From the cell containing the given text, extract its center point as (X, Y) coordinate. 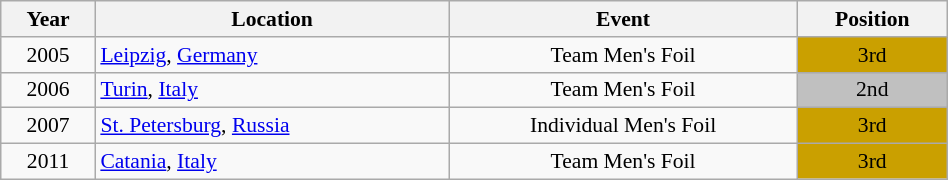
2nd (872, 90)
2007 (48, 126)
Leipzig, Germany (272, 55)
Year (48, 19)
Catania, Italy (272, 162)
Event (623, 19)
2011 (48, 162)
Location (272, 19)
2005 (48, 55)
Individual Men's Foil (623, 126)
2006 (48, 90)
St. Petersburg, Russia (272, 126)
Turin, Italy (272, 90)
Position (872, 19)
